Search for the cell housing the specified text and yield its (x, y) center coordinate. 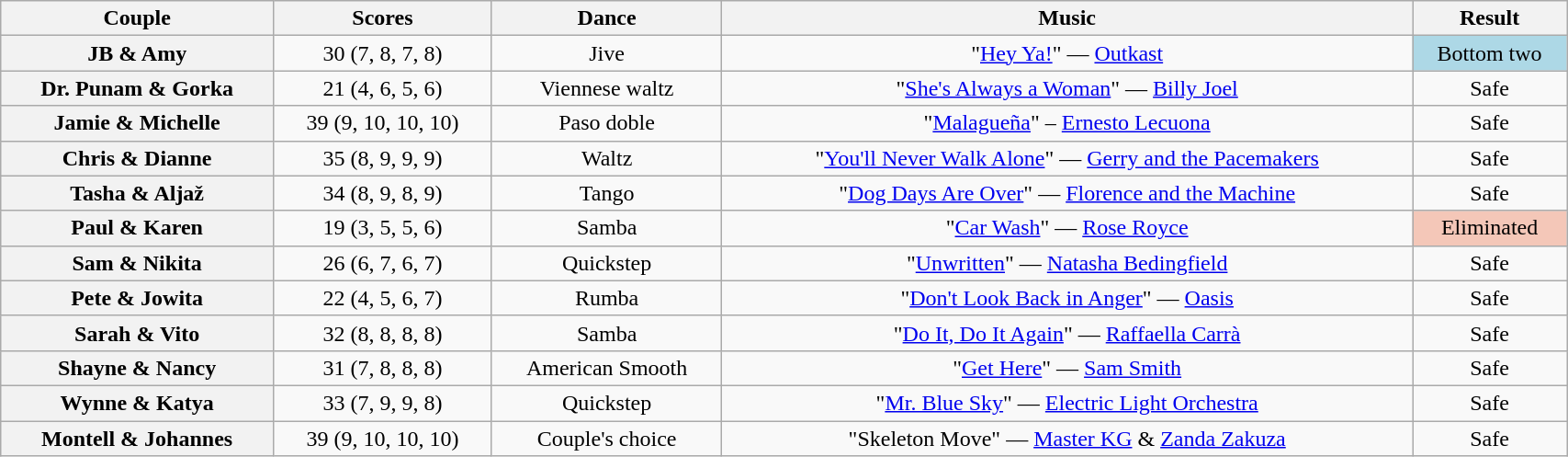
Waltz (606, 158)
Viennese waltz (606, 88)
"Do It, Do It Again" — Raffaella Carrà (1067, 333)
Shayne & Nancy (138, 368)
"Skeleton Move" — Master KG & Zanda Zakuza (1067, 439)
32 (8, 8, 8, 8) (383, 333)
Dr. Punam & Gorka (138, 88)
"You'll Never Walk Alone" — Gerry and the Pacemakers (1067, 158)
34 (8, 9, 8, 9) (383, 193)
Chris & Dianne (138, 158)
Sam & Nikita (138, 263)
35 (8, 9, 9, 9) (383, 158)
Rumba (606, 298)
American Smooth (606, 368)
"She's Always a Woman" — Billy Joel (1067, 88)
33 (7, 9, 9, 8) (383, 403)
Music (1067, 18)
"Mr. Blue Sky" — Electric Light Orchestra (1067, 403)
Tasha & Aljaž (138, 193)
21 (4, 6, 5, 6) (383, 88)
Eliminated (1490, 228)
Couple's choice (606, 439)
30 (7, 8, 7, 8) (383, 53)
Montell & Johannes (138, 439)
Paul & Karen (138, 228)
Dance (606, 18)
"Don't Look Back in Anger" — Oasis (1067, 298)
Scores (383, 18)
Wynne & Katya (138, 403)
Jamie & Michelle (138, 123)
"Unwritten" — Natasha Bedingfield (1067, 263)
Jive (606, 53)
Tango (606, 193)
"Dog Days Are Over" — Florence and the Machine (1067, 193)
Result (1490, 18)
"Malagueña" – Ernesto Lecuona (1067, 123)
JB & Amy (138, 53)
19 (3, 5, 5, 6) (383, 228)
Paso doble (606, 123)
Bottom two (1490, 53)
26 (6, 7, 6, 7) (383, 263)
22 (4, 5, 6, 7) (383, 298)
"Car Wash" — Rose Royce (1067, 228)
"Hey Ya!" — Outkast (1067, 53)
Sarah & Vito (138, 333)
Couple (138, 18)
Pete & Jowita (138, 298)
31 (7, 8, 8, 8) (383, 368)
"Get Here" — Sam Smith (1067, 368)
